Detect which cell encompasses the target text, then output its (X, Y) center coordinate. 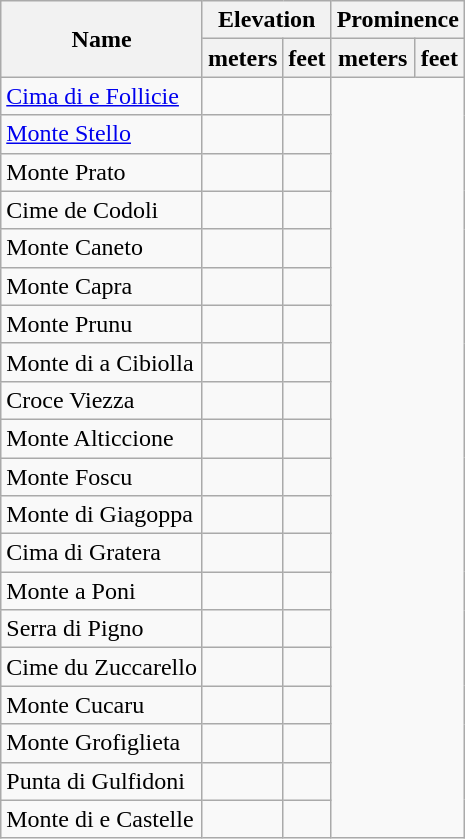
Monte Prunu (102, 324)
Monte di Giagoppa (102, 515)
Monte Alticcione (102, 438)
Monte Capra (102, 286)
Serra di Pigno (102, 629)
Monte Cucaru (102, 705)
Monte di e Castelle (102, 819)
Cima di Gratera (102, 553)
Monte Grofiglieta (102, 743)
Cime du Zuccarello (102, 667)
Monte Prato (102, 172)
Monte Caneto (102, 248)
Name (102, 39)
Monte a Poni (102, 591)
Punta di Gulfidoni (102, 781)
Croce Viezza (102, 400)
Cime de Codoli (102, 210)
Monte Stello (102, 134)
Monte di a Cibiolla (102, 362)
Elevation (266, 20)
Monte Foscu (102, 477)
Prominence (398, 20)
Cima di e Follicie (102, 96)
